Detect which cell encompasses the target text, then output its (x, y) center coordinate. 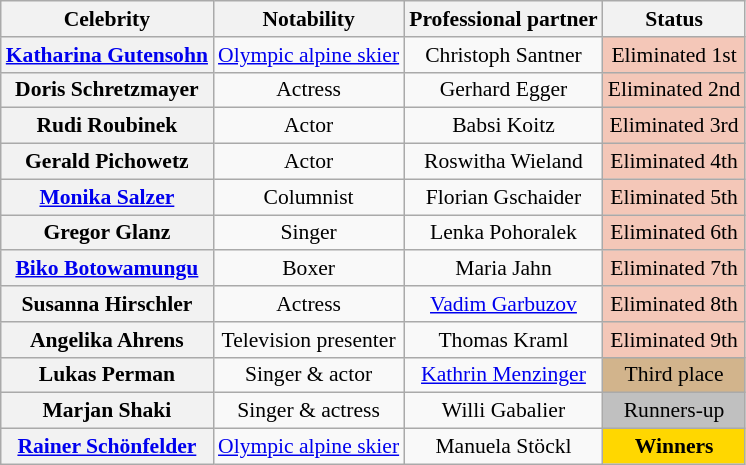
Singer (308, 233)
Willi Gabalier (504, 411)
Roswitha Wieland (504, 162)
Eliminated 2nd (674, 90)
Professional partner (504, 19)
Eliminated 8th (674, 304)
Eliminated 5th (674, 197)
Katharina Gutensohn (107, 55)
Lenka Pohoralek (504, 233)
Christoph Santner (504, 55)
Eliminated 4th (674, 162)
Rudi Roubinek (107, 126)
Third place (674, 375)
Angelika Ahrens (107, 340)
Winners (674, 447)
Columnist (308, 197)
Singer & actor (308, 375)
Singer & actress (308, 411)
Marjan Shaki (107, 411)
Status (674, 19)
Eliminated 1st (674, 55)
Manuela Stöckl (504, 447)
Susanna Hirschler (107, 304)
Maria Jahn (504, 269)
Eliminated 9th (674, 340)
Monika Salzer (107, 197)
Television presenter (308, 340)
Florian Gschaider (504, 197)
Kathrin Menzinger (504, 375)
Eliminated 7th (674, 269)
Biko Botowamungu (107, 269)
Gregor Glanz (107, 233)
Notability (308, 19)
Boxer (308, 269)
Babsi Koitz (504, 126)
Celebrity (107, 19)
Eliminated 3rd (674, 126)
Eliminated 6th (674, 233)
Runners-up (674, 411)
Doris Schretzmayer (107, 90)
Rainer Schönfelder (107, 447)
Vadim Garbuzov (504, 304)
Gerhard Egger (504, 90)
Lukas Perman (107, 375)
Gerald Pichowetz (107, 162)
Thomas Kraml (504, 340)
